Find where the given text appears and provide that cell's center as (x, y) coordinate. 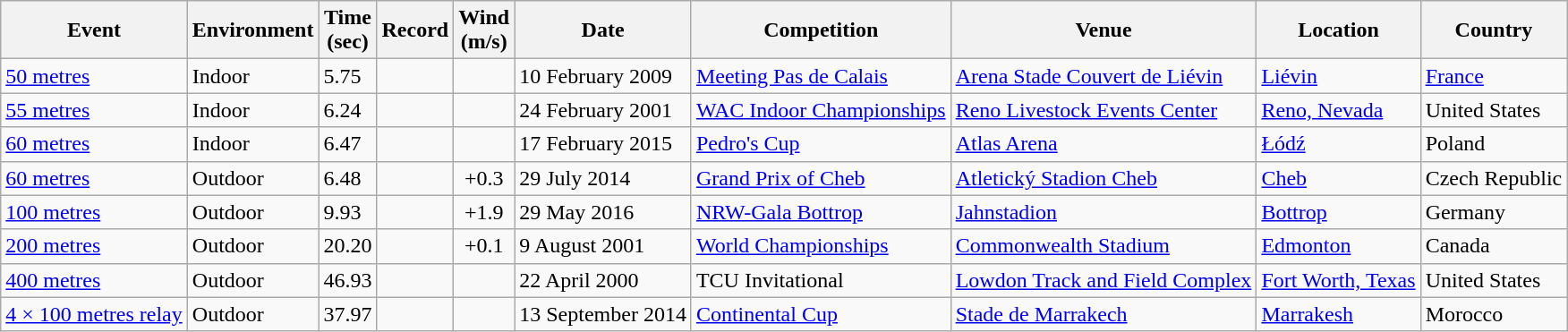
Łódź (1339, 144)
17 February 2015 (603, 144)
Czech Republic (1494, 178)
4 × 100 metres relay (95, 314)
Reno Livestock Events Center (1104, 110)
10 February 2009 (603, 76)
Edmonton (1339, 246)
50 metres (95, 76)
Environment (252, 30)
Morocco (1494, 314)
13 September 2014 (603, 314)
Jahnstadion (1104, 212)
Event (95, 30)
37.97 (347, 314)
Cheb (1339, 178)
Stade de Marrakech (1104, 314)
+1.9 (484, 212)
100 metres (95, 212)
NRW-Gala Bottrop (821, 212)
Commonwealth Stadium (1104, 246)
Record (415, 30)
400 metres (95, 280)
Date (603, 30)
Marrakesh (1339, 314)
55 metres (95, 110)
9 August 2001 (603, 246)
24 February 2001 (603, 110)
6.48 (347, 178)
Continental Cup (821, 314)
Canada (1494, 246)
Time(sec) (347, 30)
20.20 (347, 246)
Meeting Pas de Calais (821, 76)
Atletický Stadion Cheb (1104, 178)
22 April 2000 (603, 280)
200 metres (95, 246)
+0.3 (484, 178)
Grand Prix of Cheb (821, 178)
World Championships (821, 246)
TCU Invitational (821, 280)
Poland (1494, 144)
+0.1 (484, 246)
Lowdon Track and Field Complex (1104, 280)
6.47 (347, 144)
Venue (1104, 30)
France (1494, 76)
Germany (1494, 212)
Country (1494, 30)
Bottrop (1339, 212)
Liévin (1339, 76)
46.93 (347, 280)
Reno, Nevada (1339, 110)
Location (1339, 30)
Arena Stade Couvert de Liévin (1104, 76)
29 July 2014 (603, 178)
Pedro's Cup (821, 144)
5.75 (347, 76)
9.93 (347, 212)
Atlas Arena (1104, 144)
Competition (821, 30)
Wind(m/s) (484, 30)
6.24 (347, 110)
Fort Worth, Texas (1339, 280)
29 May 2016 (603, 212)
WAC Indoor Championships (821, 110)
